Identify which cell holds the provided text, then report its [x, y] central coordinate. 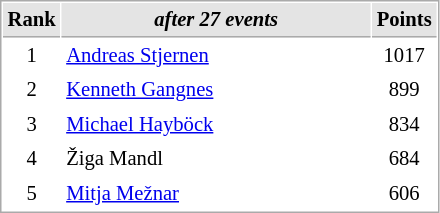
606 [404, 194]
2 [32, 90]
after 27 events [216, 20]
Žiga Mandl [216, 158]
834 [404, 124]
Andreas Stjernen [216, 56]
899 [404, 90]
Mitja Mežnar [216, 194]
Points [404, 20]
4 [32, 158]
3 [32, 124]
5 [32, 194]
Michael Hayböck [216, 124]
1017 [404, 56]
Kenneth Gangnes [216, 90]
1 [32, 56]
Rank [32, 20]
684 [404, 158]
